Return (x, y) of the center of cell containing provided text 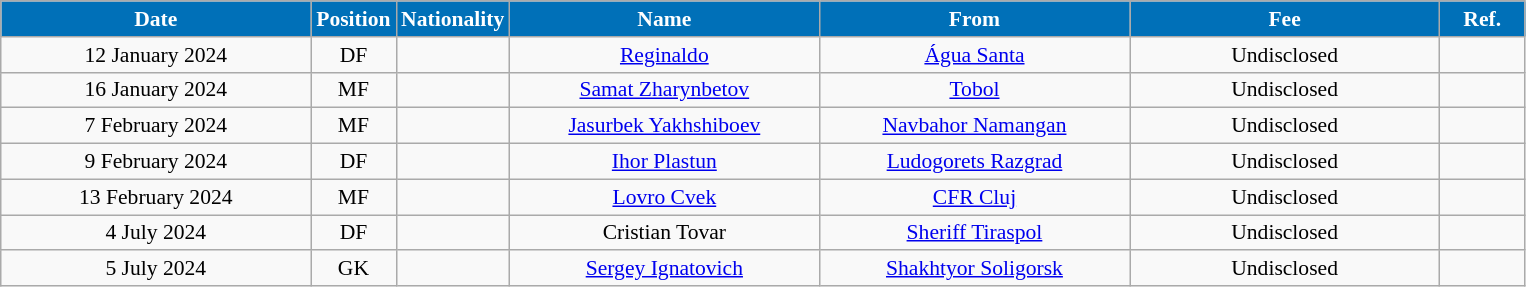
Fee (1285, 19)
Reginaldo (664, 55)
GK (354, 269)
12 January 2024 (156, 55)
13 February 2024 (156, 197)
Sheriff Tiraspol (974, 233)
Position (354, 19)
Ihor Plastun (664, 162)
Tobol (974, 90)
Shakhtyor Soligorsk (974, 269)
Ref. (1482, 19)
Água Santa (974, 55)
Jasurbek Yakhshiboev (664, 126)
Date (156, 19)
From (974, 19)
7 February 2024 (156, 126)
Ludogorets Razgrad (974, 162)
16 January 2024 (156, 90)
Lovro Cvek (664, 197)
Nationality (452, 19)
Samat Zharynbetov (664, 90)
Navbahor Namangan (974, 126)
Sergey Ignatovich (664, 269)
9 February 2024 (156, 162)
4 July 2024 (156, 233)
Name (664, 19)
Cristian Tovar (664, 233)
CFR Cluj (974, 197)
5 July 2024 (156, 269)
